Return (x, y) of the center of cell containing provided text 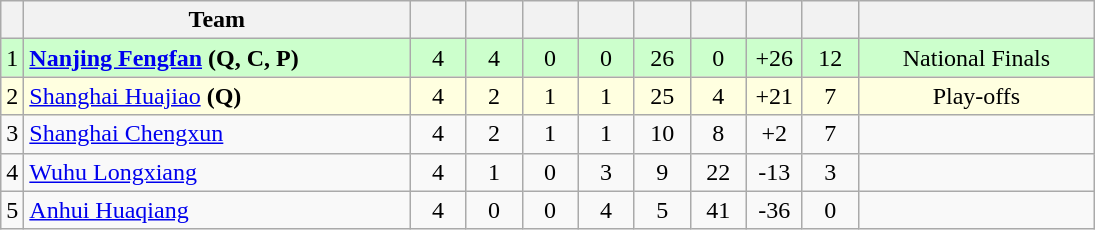
Shanghai Chengxun (217, 134)
+26 (774, 58)
Team (217, 20)
8 (718, 134)
+2 (774, 134)
Nanjing Fengfan (Q, C, P) (217, 58)
Play-offs (976, 96)
22 (718, 172)
-13 (774, 172)
9 (662, 172)
10 (662, 134)
+21 (774, 96)
25 (662, 96)
26 (662, 58)
-36 (774, 210)
Anhui Huaqiang (217, 210)
Shanghai Huajiao (Q) (217, 96)
41 (718, 210)
National Finals (976, 58)
Wuhu Longxiang (217, 172)
12 (830, 58)
